Pinpoint the cell where the given text exists, returning its [x, y] midpoint coordinate. 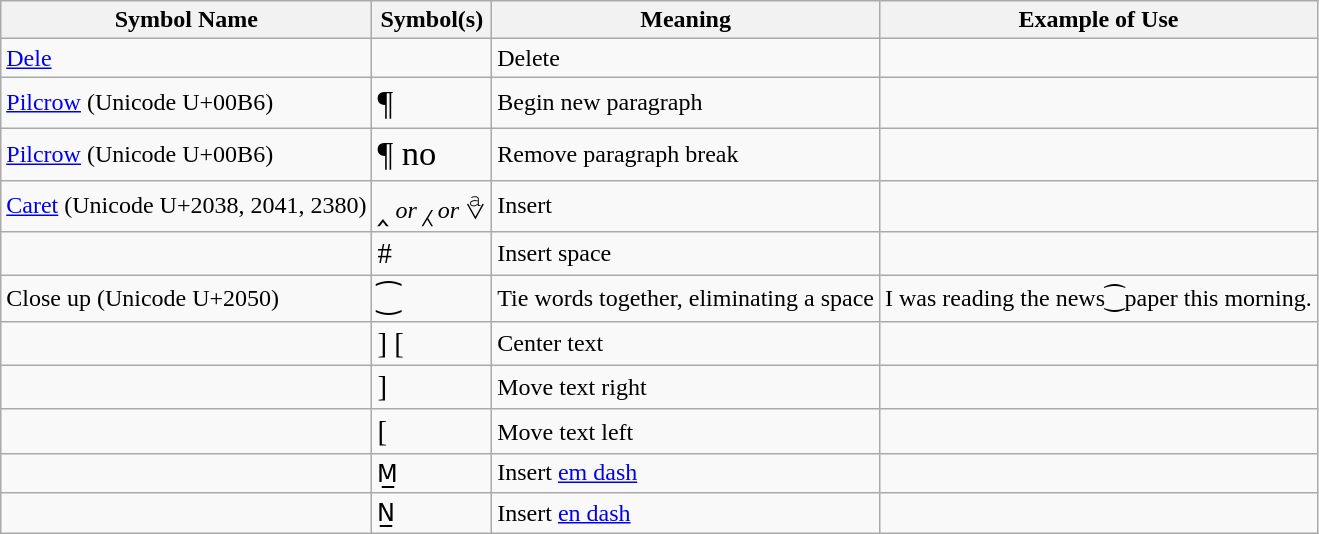
Symbol(s) [432, 20]
Tie words together, eliminating a space [686, 299]
# [432, 254]
I was reading the news⁐paper this morning. [1099, 299]
Insert space [686, 254]
Meaning [686, 20]
Insert em dash [686, 473]
Move text left [686, 431]
Move text right [686, 387]
Close up (Unicode U+2050) [186, 299]
] [432, 387]
Remove paragraph break [686, 154]
⁐ [432, 299]
Insert [686, 206]
Insert en dash [686, 513]
N̲ [432, 513]
Begin new paragraph [686, 103]
Example of Use [1099, 20]
Symbol Name [186, 20]
¶ no [432, 154]
Dele [186, 58]
‸ or ⁁ or ⎀ [432, 206]
Center text [686, 343]
M̲ [432, 473]
¶ [432, 103]
Delete [686, 58]
[ [432, 431]
] [ [432, 343]
Caret (Unicode U+2038, 2041, 2380) [186, 206]
